From the cell containing the given text, extract its center point as (x, y) coordinate. 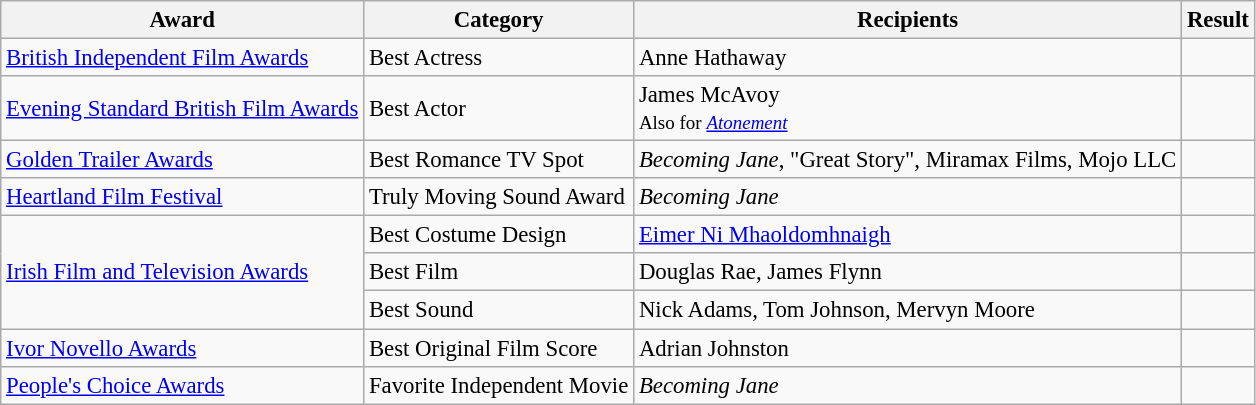
Ivor Novello Awards (182, 348)
Becoming Jane, "Great Story", Miramax Films, Mojo LLC (908, 160)
Truly Moving Sound Award (499, 197)
Best Film (499, 273)
Golden Trailer Awards (182, 160)
Category (499, 20)
Best Romance TV Spot (499, 160)
Award (182, 20)
Evening Standard British Film Awards (182, 108)
Best Original Film Score (499, 348)
Heartland Film Festival (182, 197)
Recipients (908, 20)
Best Actor (499, 108)
Result (1218, 20)
Adrian Johnston (908, 348)
Anne Hathaway (908, 58)
Nick Adams, Tom Johnson, Mervyn Moore (908, 310)
Best Costume Design (499, 235)
Best Actress (499, 58)
Best Sound (499, 310)
James McAvoyAlso for Atonement (908, 108)
People's Choice Awards (182, 385)
Favorite Independent Movie (499, 385)
British Independent Film Awards (182, 58)
Douglas Rae, James Flynn (908, 273)
Irish Film and Television Awards (182, 272)
Eimer Ni Mhaoldomhnaigh (908, 235)
